Return [x, y] of the center of cell containing provided text 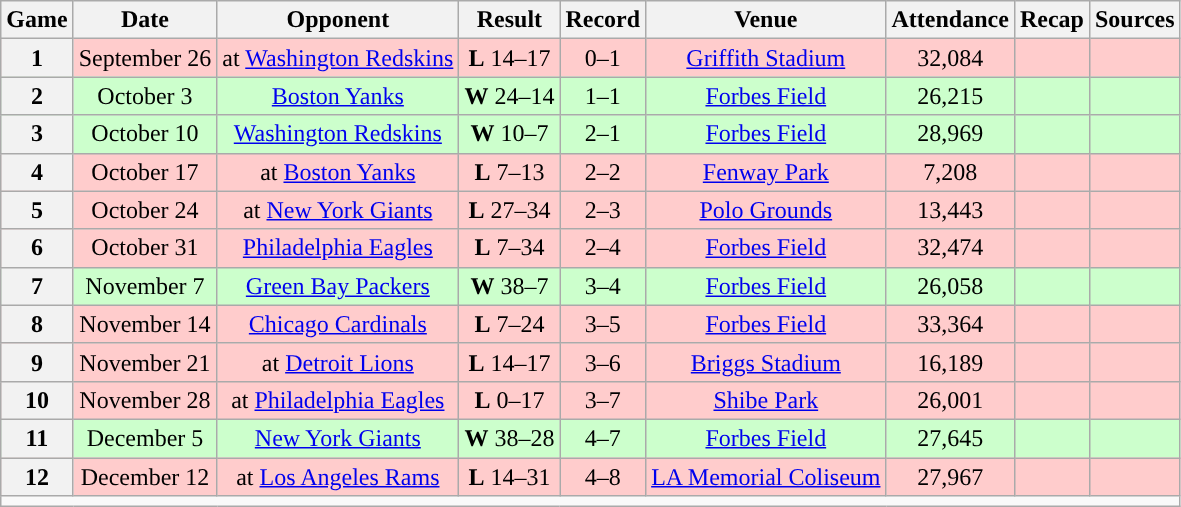
9 [37, 362]
at Philadelphia Eagles [338, 400]
11 [37, 438]
L 27–34 [510, 210]
10 [37, 400]
Boston Yanks [338, 96]
2–4 [603, 248]
at New York Giants [338, 210]
November 21 [145, 362]
November 7 [145, 286]
0–1 [603, 58]
October 10 [145, 134]
W 24–14 [510, 96]
W 38–7 [510, 286]
2–1 [603, 134]
2–2 [603, 172]
L 7–24 [510, 324]
3–5 [603, 324]
September 26 [145, 58]
December 12 [145, 477]
13,443 [950, 210]
Date [145, 20]
4–8 [603, 477]
LA Memorial Coliseum [766, 477]
Shibe Park [766, 400]
Philadelphia Eagles [338, 248]
Sources [1134, 20]
2–3 [603, 210]
L 7–34 [510, 248]
L 7–13 [510, 172]
1 [37, 58]
26,058 [950, 286]
3–4 [603, 286]
Washington Redskins [338, 134]
6 [37, 248]
Chicago Cardinals [338, 324]
3 [37, 134]
33,364 [950, 324]
32,474 [950, 248]
8 [37, 324]
Fenway Park [766, 172]
at Washington Redskins [338, 58]
3–7 [603, 400]
October 3 [145, 96]
27,645 [950, 438]
Briggs Stadium [766, 362]
7 [37, 286]
W 10–7 [510, 134]
Venue [766, 20]
2 [37, 96]
1–1 [603, 96]
October 24 [145, 210]
4 [37, 172]
Game [37, 20]
28,969 [950, 134]
5 [37, 210]
L 0–17 [510, 400]
October 17 [145, 172]
4–7 [603, 438]
Green Bay Packers [338, 286]
26,215 [950, 96]
26,001 [950, 400]
Result [510, 20]
November 14 [145, 324]
October 31 [145, 248]
3–6 [603, 362]
at Boston Yanks [338, 172]
Record [603, 20]
November 28 [145, 400]
at Los Angeles Rams [338, 477]
16,189 [950, 362]
Attendance [950, 20]
Griffith Stadium [766, 58]
27,967 [950, 477]
December 5 [145, 438]
Recap [1052, 20]
Polo Grounds [766, 210]
W 38–28 [510, 438]
Opponent [338, 20]
New York Giants [338, 438]
at Detroit Lions [338, 362]
L 14–31 [510, 477]
7,208 [950, 172]
12 [37, 477]
32,084 [950, 58]
